Pinpoint the cell where the given text exists, returning its (X, Y) midpoint coordinate. 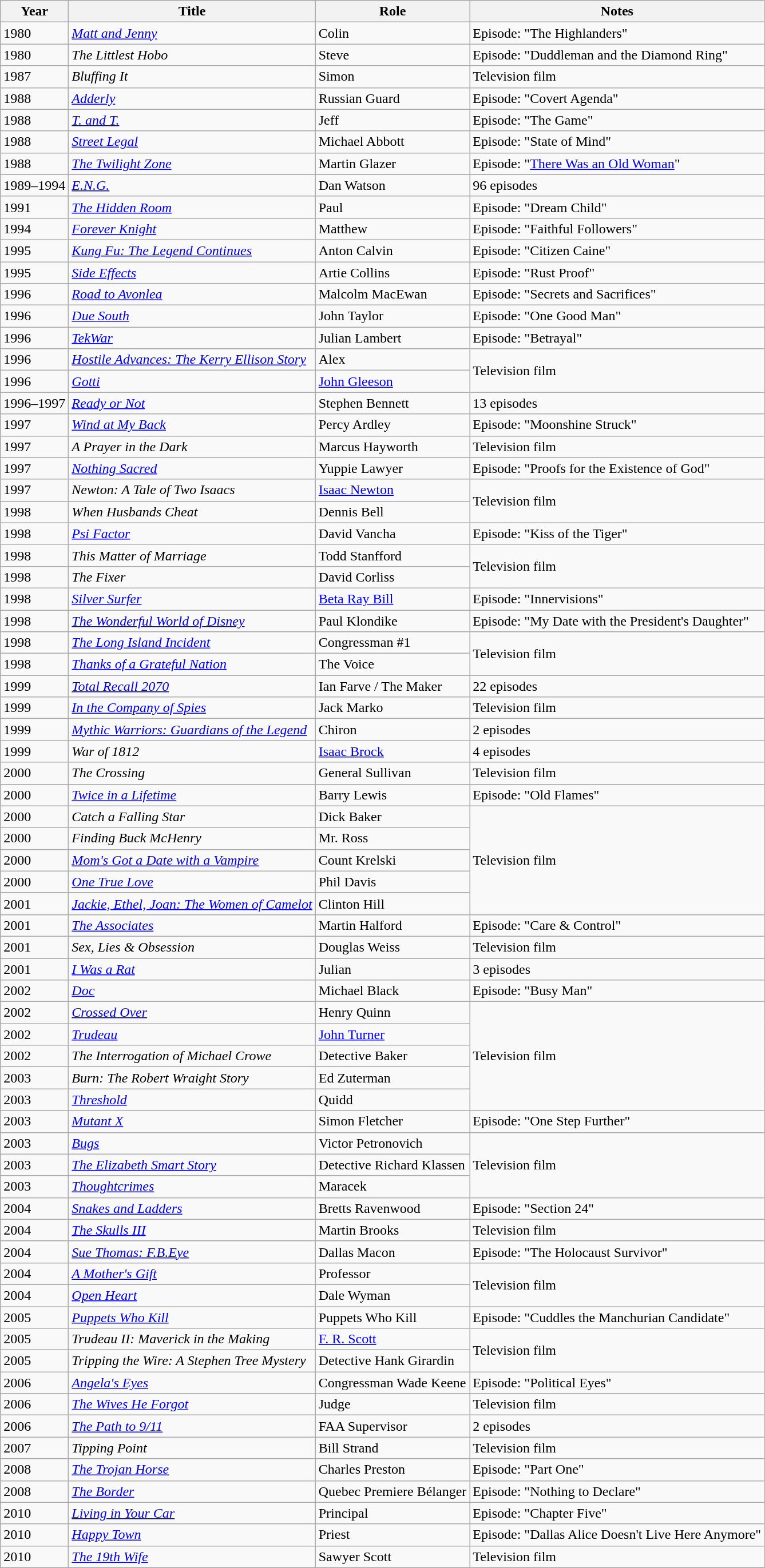
F. R. Scott (393, 1339)
Notes (617, 11)
Clinton Hill (393, 904)
FAA Supervisor (393, 1426)
Douglas Weiss (393, 947)
The Elizabeth Smart Story (192, 1165)
Kung Fu: The Legend Continues (192, 250)
Bugs (192, 1143)
The Trojan Horse (192, 1470)
Crossed Over (192, 1013)
Simon (393, 77)
Thoughtcrimes (192, 1187)
Professor (393, 1273)
Episode: "The Game" (617, 120)
1996–1997 (34, 403)
Threshold (192, 1100)
Henry Quinn (393, 1013)
The Skulls III (192, 1230)
Victor Petronovich (393, 1143)
Charles Preston (393, 1470)
Episode: "Section 24" (617, 1208)
The Littlest Hobo (192, 55)
Tripping the Wire: A Stephen Tree Mystery (192, 1361)
Steve (393, 55)
Episode: "Busy Man" (617, 991)
Episode: "Old Flames" (617, 795)
The Wonderful World of Disney (192, 620)
The Wives He Forgot (192, 1404)
Barry Lewis (393, 795)
John Gleeson (393, 381)
1991 (34, 207)
Isaac Newton (393, 490)
Episode: "Secrets and Sacrifices" (617, 295)
Side Effects (192, 273)
Mr. Ross (393, 838)
96 episodes (617, 185)
Finding Buck McHenry (192, 838)
Martin Glazer (393, 164)
Episode: "Part One" (617, 1470)
Detective Baker (393, 1056)
When Husbands Cheat (192, 512)
Thanks of a Grateful Nation (192, 664)
Psi Factor (192, 534)
This Matter of Marriage (192, 555)
The Long Island Incident (192, 643)
Quidd (393, 1100)
Chiron (393, 730)
Mom's Got a Date with a Vampire (192, 860)
Anton Calvin (393, 250)
Jeff (393, 120)
Quebec Premiere Bélanger (393, 1491)
3 episodes (617, 969)
The Twilight Zone (192, 164)
Detective Hank Girardin (393, 1361)
The Voice (393, 664)
Forever Knight (192, 229)
4 episodes (617, 751)
Congressman #1 (393, 643)
Count Krelski (393, 860)
Paul Klondike (393, 620)
Dale Wyman (393, 1295)
Episode: "Care & Control" (617, 925)
Total Recall 2070 (192, 686)
John Taylor (393, 316)
Wind at My Back (192, 425)
In the Company of Spies (192, 708)
Episode: "Moonshine Struck" (617, 425)
Sue Thomas: F.B.Eye (192, 1252)
Priest (393, 1535)
2007 (34, 1448)
Episode: "Citizen Caine" (617, 250)
Yuppie Lawyer (393, 468)
1989–1994 (34, 185)
Happy Town (192, 1535)
T. and T. (192, 120)
Dallas Macon (393, 1252)
Role (393, 11)
Snakes and Ladders (192, 1208)
Adderly (192, 98)
Nothing Sacred (192, 468)
General Sullivan (393, 773)
Episode: "The Highlanders" (617, 33)
Ian Farve / The Maker (393, 686)
Bluffing It (192, 77)
Angela's Eyes (192, 1383)
Silver Surfer (192, 599)
Episode: "There Was an Old Woman" (617, 164)
Colin (393, 33)
Doc (192, 991)
Episode: "Cuddles the Manchurian Candidate" (617, 1317)
Newton: A Tale of Two Isaacs (192, 490)
Jackie, Ethel, Joan: The Women of Camelot (192, 904)
Street Legal (192, 142)
Russian Guard (393, 98)
I Was a Rat (192, 969)
Tipping Point (192, 1448)
Ed Zuterman (393, 1078)
Detective Richard Klassen (393, 1165)
A Mother's Gift (192, 1273)
Episode: "Political Eyes" (617, 1383)
Phil Davis (393, 882)
Episode: "My Date with the President's Daughter" (617, 620)
Martin Halford (393, 925)
The Crossing (192, 773)
Michael Abbott (393, 142)
Year (34, 11)
Episode: "One Step Further" (617, 1121)
Twice in a Lifetime (192, 795)
TekWar (192, 338)
Michael Black (393, 991)
The Hidden Room (192, 207)
Sex, Lies & Obsession (192, 947)
War of 1812 (192, 751)
Living in Your Car (192, 1513)
22 episodes (617, 686)
A Prayer in the Dark (192, 447)
Martin Brooks (393, 1230)
Stephen Bennett (393, 403)
Simon Fletcher (393, 1121)
Mutant X (192, 1121)
Episode: "Innervisions" (617, 599)
Hostile Advances: The Kerry Ellison Story (192, 360)
Open Heart (192, 1295)
Percy Ardley (393, 425)
Episode: "Faithful Followers" (617, 229)
1994 (34, 229)
1987 (34, 77)
The 19th Wife (192, 1557)
Episode: "Dallas Alice Doesn't Live Here Anymore" (617, 1535)
Episode: "Covert Agenda" (617, 98)
John Turner (393, 1034)
Trudeau (192, 1034)
Matthew (393, 229)
Episode: "One Good Man" (617, 316)
Dick Baker (393, 817)
Episode: "Kiss of the Tiger" (617, 534)
Episode: "Rust Proof" (617, 273)
The Fixer (192, 577)
Julian Lambert (393, 338)
Dennis Bell (393, 512)
Episode: "Proofs for the Existence of God" (617, 468)
Alex (393, 360)
Mythic Warriors: Guardians of the Legend (192, 730)
Ready or Not (192, 403)
Episode: "The Holocaust Survivor" (617, 1252)
Maracek (393, 1187)
Episode: "Duddleman and the Diamond Ring" (617, 55)
Episode: "State of Mind" (617, 142)
Episode: "Betrayal" (617, 338)
Todd Stanfford (393, 555)
Sawyer Scott (393, 1557)
E.N.G. (192, 185)
Dan Watson (393, 185)
Trudeau II: Maverick in the Making (192, 1339)
Beta Ray Bill (393, 599)
Judge (393, 1404)
Principal (393, 1513)
13 episodes (617, 403)
Jack Marko (393, 708)
Malcolm MacEwan (393, 295)
Catch a Falling Star (192, 817)
Bretts Ravenwood (393, 1208)
One True Love (192, 882)
Matt and Jenny (192, 33)
Episode: "Dream Child" (617, 207)
Julian (393, 969)
Bill Strand (393, 1448)
Title (192, 11)
Marcus Hayworth (393, 447)
Paul (393, 207)
The Border (192, 1491)
Due South (192, 316)
Episode: "Nothing to Declare" (617, 1491)
Congressman Wade Keene (393, 1383)
David Corliss (393, 577)
Artie Collins (393, 273)
Gotti (192, 381)
The Interrogation of Michael Crowe (192, 1056)
Burn: The Robert Wraight Story (192, 1078)
The Associates (192, 925)
Episode: "Chapter Five" (617, 1513)
David Vancha (393, 534)
Isaac Brock (393, 751)
The Path to 9/11 (192, 1426)
Road to Avonlea (192, 295)
